Pinpoint the cell where the given text exists, returning its [x, y] midpoint coordinate. 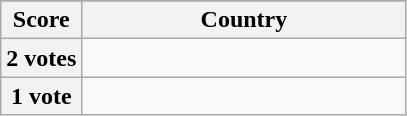
Country [244, 20]
2 votes [42, 58]
1 vote [42, 96]
Score [42, 20]
